Pinpoint the cell where the given text exists, returning its (X, Y) midpoint coordinate. 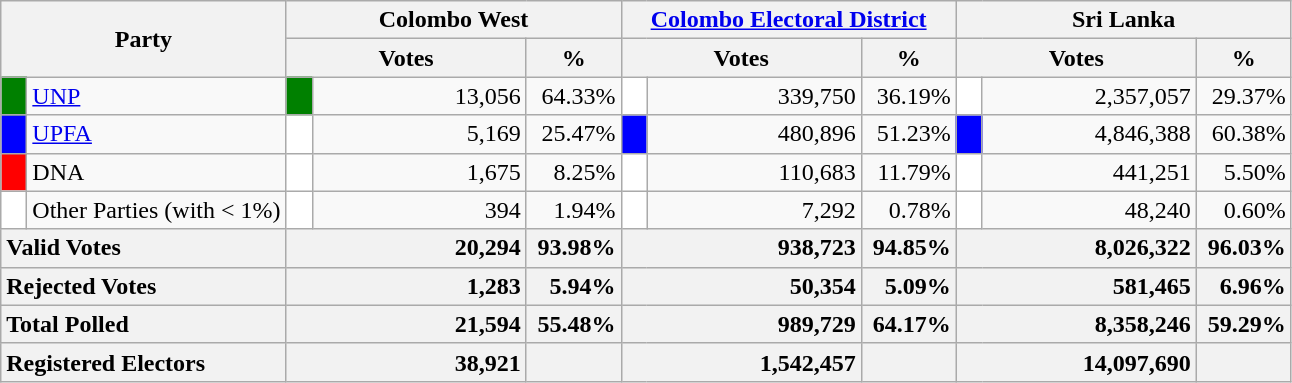
1,542,457 (741, 362)
339,750 (754, 96)
48,240 (1089, 210)
0.78% (908, 210)
581,465 (1076, 286)
64.33% (574, 96)
60.38% (1244, 134)
Other Parties (with < 1%) (156, 210)
8,358,246 (1076, 324)
Valid Votes (144, 248)
989,729 (741, 324)
Colombo West (454, 20)
394 (419, 210)
64.17% (908, 324)
51.23% (908, 134)
Sri Lanka (1124, 20)
1,675 (419, 172)
DNA (156, 172)
13,056 (419, 96)
1.94% (574, 210)
8,026,322 (1076, 248)
5,169 (419, 134)
110,683 (754, 172)
11.79% (908, 172)
938,723 (741, 248)
Registered Electors (144, 362)
36.19% (908, 96)
25.47% (574, 134)
96.03% (1244, 248)
29.37% (1244, 96)
8.25% (574, 172)
Colombo Electoral District (788, 20)
38,921 (406, 362)
6.96% (1244, 286)
50,354 (741, 286)
14,097,690 (1076, 362)
Total Polled (144, 324)
2,357,057 (1089, 96)
5.94% (574, 286)
1,283 (406, 286)
0.60% (1244, 210)
21,594 (406, 324)
Party (144, 39)
Rejected Votes (144, 286)
441,251 (1089, 172)
UPFA (156, 134)
7,292 (754, 210)
94.85% (908, 248)
5.09% (908, 286)
5.50% (1244, 172)
59.29% (1244, 324)
55.48% (574, 324)
UNP (156, 96)
480,896 (754, 134)
4,846,388 (1089, 134)
20,294 (406, 248)
93.98% (574, 248)
